Determine the [X, Y] coordinate at the center of the cell enclosing the given text.  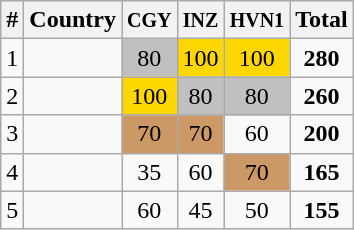
Country [73, 20]
HVN1 [257, 20]
Total [322, 20]
50 [257, 210]
1 [12, 58]
280 [322, 58]
35 [150, 172]
CGY [150, 20]
155 [322, 210]
5 [12, 210]
INZ [200, 20]
200 [322, 134]
2 [12, 96]
# [12, 20]
165 [322, 172]
260 [322, 96]
4 [12, 172]
45 [200, 210]
3 [12, 134]
